Identify which cell holds the provided text, then report its (x, y) central coordinate. 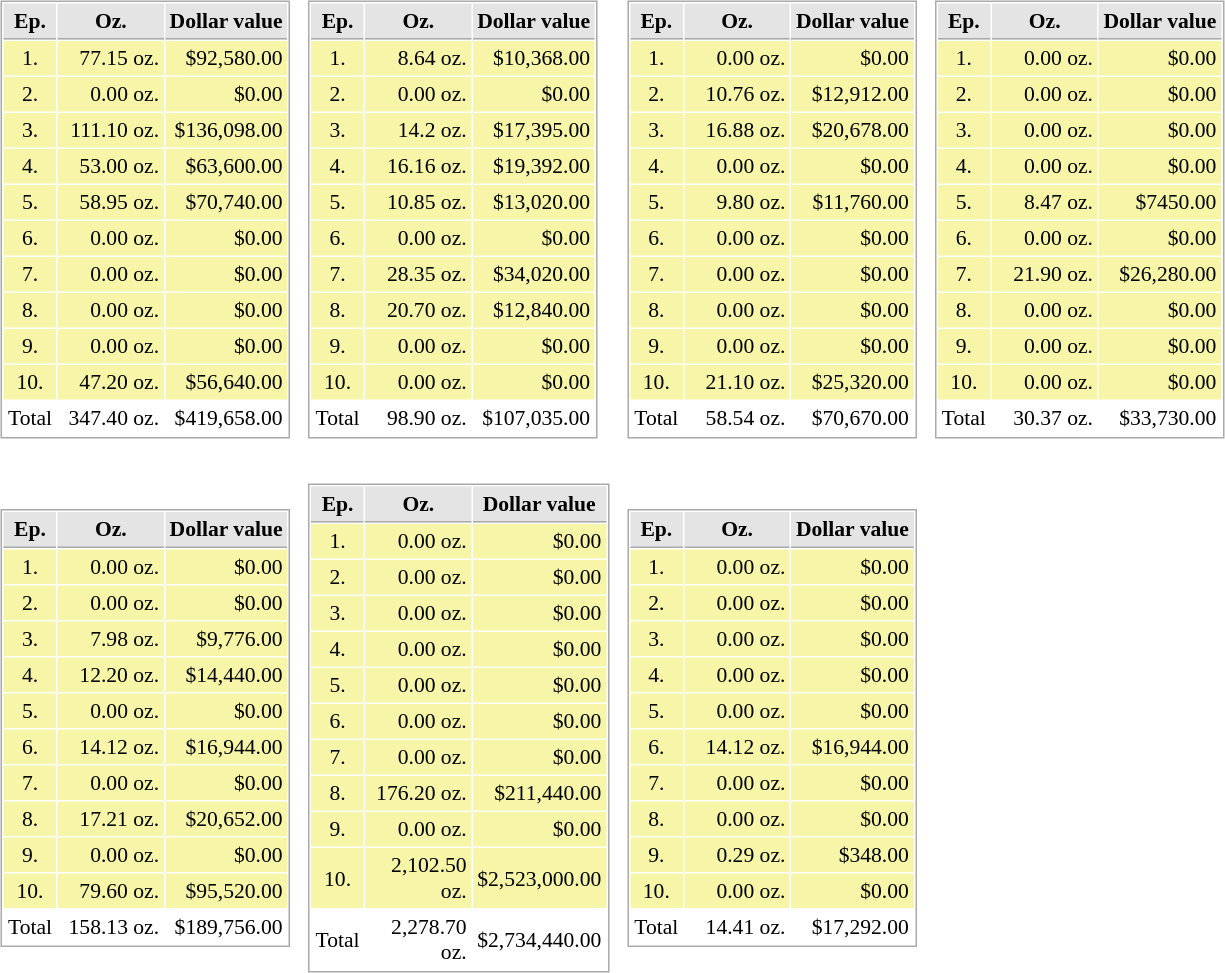
$419,658.00 (226, 418)
10.76 oz. (737, 94)
$11,760.00 (852, 202)
21.10 oz. (737, 382)
8.64 oz. (419, 58)
$25,320.00 (852, 382)
28.35 oz. (419, 274)
$12,912.00 (852, 94)
$33,730.00 (1160, 418)
10.85 oz. (419, 202)
$13,020.00 (534, 202)
$7450.00 (1160, 202)
347.40 oz. (111, 418)
14.2 oz. (419, 130)
$20,652.00 (226, 819)
$14,440.00 (226, 675)
$17,292.00 (852, 927)
$63,600.00 (226, 166)
14.41 oz. (737, 927)
16.88 oz. (737, 130)
8.47 oz. (1045, 202)
58.95 oz. (111, 202)
98.90 oz. (419, 418)
$107,035.00 (534, 418)
17.21 oz. (111, 819)
58.54 oz. (737, 418)
21.90 oz. (1045, 274)
$70,740.00 (226, 202)
30.37 oz. (1045, 418)
$12,840.00 (534, 310)
53.00 oz. (111, 166)
$20,678.00 (852, 130)
$34,020.00 (534, 274)
77.15 oz. (111, 58)
$17,395.00 (534, 130)
$348.00 (852, 855)
176.20 oz. (419, 793)
2,278.70 oz. (419, 940)
158.13 oz. (111, 927)
$2,734,440.00 (540, 940)
16.16 oz. (419, 166)
$189,756.00 (226, 927)
47.20 oz. (111, 382)
12.20 oz. (111, 675)
$211,440.00 (540, 793)
$92,580.00 (226, 58)
$136,098.00 (226, 130)
$95,520.00 (226, 891)
79.60 oz. (111, 891)
111.10 oz. (111, 130)
$19,392.00 (534, 166)
$9,776.00 (226, 639)
7.98 oz. (111, 639)
$2,523,000.00 (540, 878)
$10,368.00 (534, 58)
20.70 oz. (419, 310)
0.29 oz. (737, 855)
2,102.50 oz. (419, 878)
$70,670.00 (852, 418)
$56,640.00 (226, 382)
9.80 oz. (737, 202)
$26,280.00 (1160, 274)
